Identify which cell holds the provided text, then report its [X, Y] central coordinate. 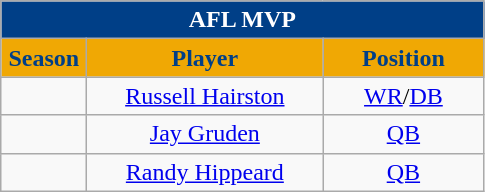
WR/DB [404, 96]
Position [404, 58]
Jay Gruden [205, 134]
AFL MVP [242, 20]
Russell Hairston [205, 96]
Randy Hippeard [205, 172]
Season [44, 58]
Player [205, 58]
